Return (x, y) of the center of cell containing provided text 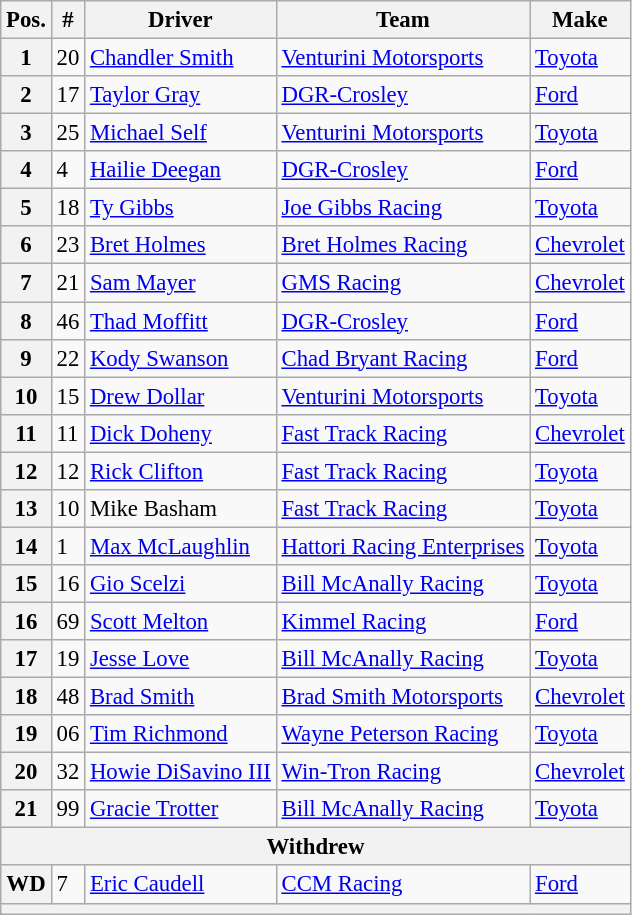
# (68, 20)
Rick Clifton (181, 471)
99 (68, 809)
46 (68, 321)
Joe Gibbs Racing (403, 208)
GMS Racing (403, 283)
Mike Basham (181, 509)
Bret Holmes (181, 245)
Taylor Gray (181, 95)
Tim Richmond (181, 734)
Brad Smith (181, 697)
Thad Moffitt (181, 321)
Scott Melton (181, 621)
Win-Tron Racing (403, 772)
Ty Gibbs (181, 208)
Howie DiSavino III (181, 772)
Dick Doheny (181, 433)
9 (26, 358)
Sam Mayer (181, 283)
Withdrew (316, 847)
22 (68, 358)
Max McLaughlin (181, 546)
Bret Holmes Racing (403, 245)
Gracie Trotter (181, 809)
23 (68, 245)
WD (26, 885)
Eric Caudell (181, 885)
Jesse Love (181, 659)
8 (26, 321)
5 (26, 208)
Brad Smith Motorsports (403, 697)
Hattori Racing Enterprises (403, 546)
Drew Dollar (181, 396)
CCM Racing (403, 885)
Team (403, 20)
Michael Self (181, 133)
2 (26, 95)
48 (68, 697)
Hailie Deegan (181, 170)
14 (26, 546)
32 (68, 772)
Wayne Peterson Racing (403, 734)
Driver (181, 20)
Chandler Smith (181, 58)
Pos. (26, 20)
Kody Swanson (181, 358)
25 (68, 133)
Kimmel Racing (403, 621)
Gio Scelzi (181, 584)
06 (68, 734)
13 (26, 509)
Chad Bryant Racing (403, 358)
6 (26, 245)
69 (68, 621)
3 (26, 133)
Make (580, 20)
